Output the [x, y] coordinate of the center of the cell containing the given text.  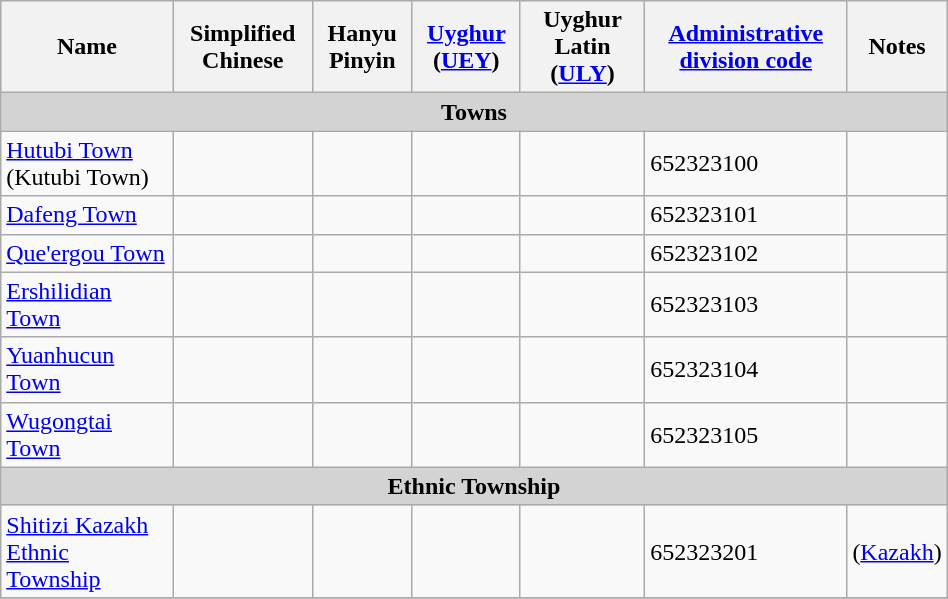
Uyghur Latin (ULY) [582, 47]
652323101 [746, 215]
652323102 [746, 253]
Ethnic Township [474, 486]
Yuanhucun Town [87, 370]
652323100 [746, 164]
Hutubi Town(Kutubi Town) [87, 164]
Towns [474, 112]
Shitizi Kazakh Ethnic Township [87, 551]
Ershilidian Town [87, 304]
652323105 [746, 434]
Name [87, 47]
Uyghur (UEY) [466, 47]
652323201 [746, 551]
Que'ergou Town [87, 253]
652323103 [746, 304]
Dafeng Town [87, 215]
(Kazakh) [897, 551]
652323104 [746, 370]
Wugongtai Town [87, 434]
Hanyu Pinyin [362, 47]
Notes [897, 47]
Administrative division code [746, 47]
Simplified Chinese [242, 47]
